Capture the cell that displays the provided text and extract its [X, Y] central coordinate. 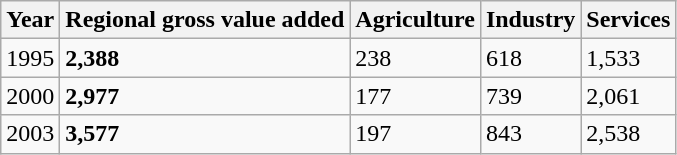
2,538 [628, 134]
2,977 [205, 96]
1,533 [628, 58]
Year [30, 20]
Services [628, 20]
2,388 [205, 58]
177 [416, 96]
3,577 [205, 134]
2003 [30, 134]
Regional gross value added [205, 20]
739 [530, 96]
2000 [30, 96]
618 [530, 58]
2,061 [628, 96]
843 [530, 134]
Agriculture [416, 20]
238 [416, 58]
Industry [530, 20]
197 [416, 134]
1995 [30, 58]
